Scan for the cell matching the given text and deliver its [x, y] coordinate at center. 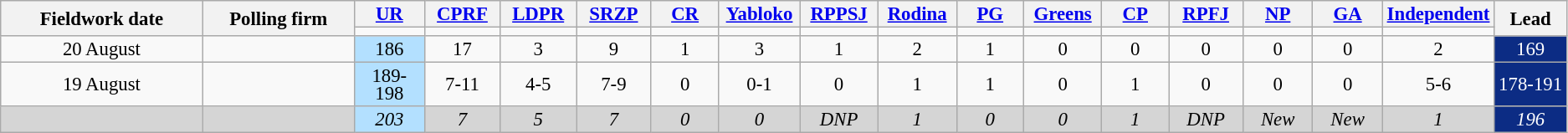
19 August [102, 85]
Lead [1531, 18]
17 [462, 49]
CPRF [462, 14]
Rodina [917, 14]
CP [1135, 14]
186 [389, 49]
Yabloko [760, 14]
Polling firm [278, 18]
9 [614, 49]
0-1 [760, 85]
196 [1531, 120]
PG [990, 14]
7-9 [614, 85]
5 [539, 120]
178-191 [1531, 85]
RPFJ [1207, 14]
Independent [1437, 14]
189-198 [389, 85]
5-6 [1437, 85]
RPPSJ [838, 14]
GA [1347, 14]
NP [1277, 14]
169 [1531, 49]
4-5 [539, 85]
203 [389, 120]
SRZP [614, 14]
Greens [1063, 14]
7-11 [462, 85]
LDPR [539, 14]
20 August [102, 49]
Fieldwork date [102, 18]
CR [684, 14]
UR [389, 14]
